Search for the cell housing the specified text and yield its (x, y) center coordinate. 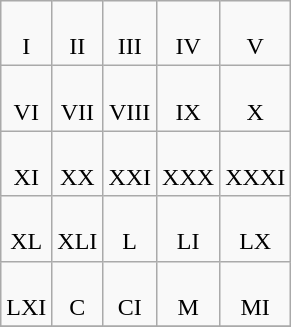
XL (26, 228)
M (188, 294)
XLI (78, 228)
III (130, 34)
I (26, 34)
II (78, 34)
CI (130, 294)
IV (188, 34)
IX (188, 98)
XI (26, 164)
XXXI (256, 164)
MI (256, 294)
V (256, 34)
LI (188, 228)
VIII (130, 98)
VII (78, 98)
XXI (130, 164)
LXI (26, 294)
LX (256, 228)
XX (78, 164)
XXX (188, 164)
C (78, 294)
L (130, 228)
VI (26, 98)
X (256, 98)
